Extract the (X, Y) coordinate from the center of the cell holding the provided text.  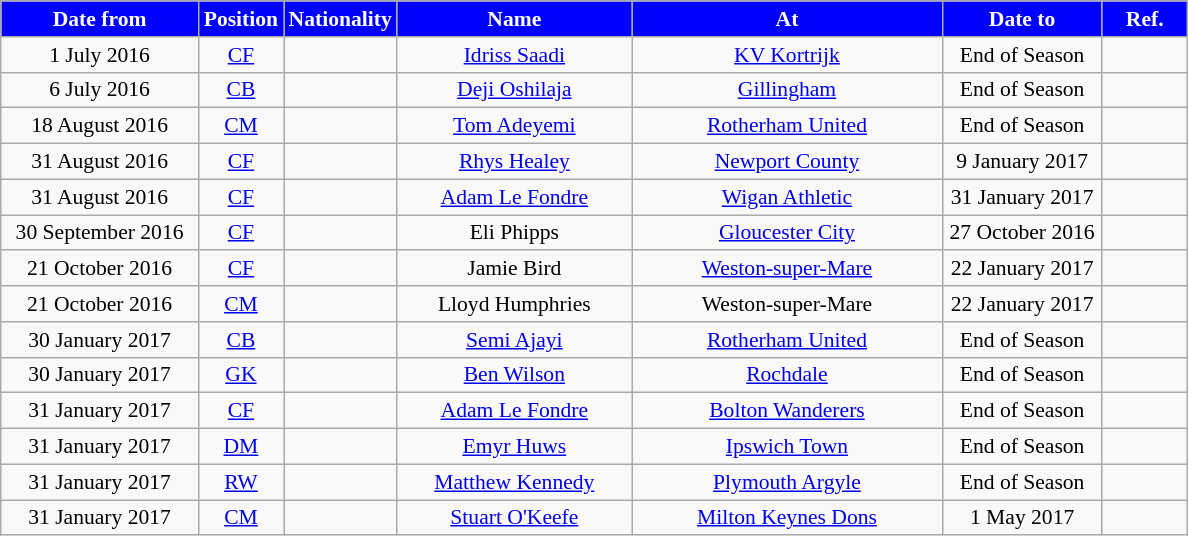
At (787, 19)
Rhys Healey (514, 162)
GK (240, 375)
Ref. (1144, 19)
Eli Phipps (514, 233)
Milton Keynes Dons (787, 518)
KV Kortrijk (787, 55)
30 September 2016 (100, 233)
Name (514, 19)
Stuart O'Keefe (514, 518)
1 July 2016 (100, 55)
Ipswich Town (787, 447)
Date from (100, 19)
Gloucester City (787, 233)
Date to (1022, 19)
Idriss Saadi (514, 55)
Emyr Huws (514, 447)
27 October 2016 (1022, 233)
Tom Adeyemi (514, 126)
Semi Ajayi (514, 340)
RW (240, 482)
Plymouth Argyle (787, 482)
6 July 2016 (100, 90)
Matthew Kennedy (514, 482)
9 January 2017 (1022, 162)
Position (240, 19)
Bolton Wanderers (787, 411)
Rochdale (787, 375)
Newport County (787, 162)
Gillingham (787, 90)
18 August 2016 (100, 126)
Wigan Athletic (787, 197)
Jamie Bird (514, 269)
Ben Wilson (514, 375)
Lloyd Humphries (514, 304)
1 May 2017 (1022, 518)
DM (240, 447)
Nationality (340, 19)
Deji Oshilaja (514, 90)
